From the cell containing the given text, extract its center point as (X, Y) coordinate. 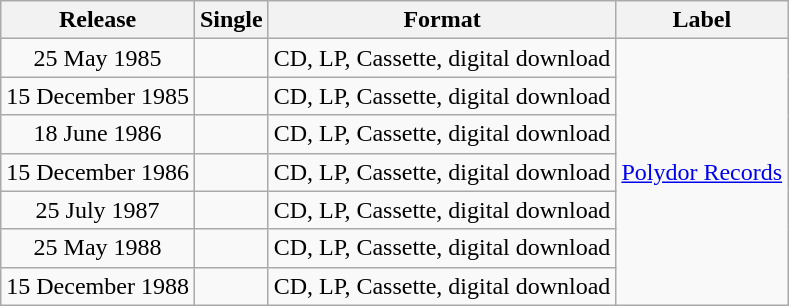
15 December 1985 (98, 96)
25 May 1985 (98, 58)
Release (98, 20)
15 December 1986 (98, 172)
15 December 1988 (98, 286)
18 June 1986 (98, 134)
25 May 1988 (98, 248)
Label (702, 20)
25 July 1987 (98, 210)
Polydor Records (702, 172)
Single (231, 20)
Format (442, 20)
